Scan for the cell matching the given text and deliver its (X, Y) coordinate at center. 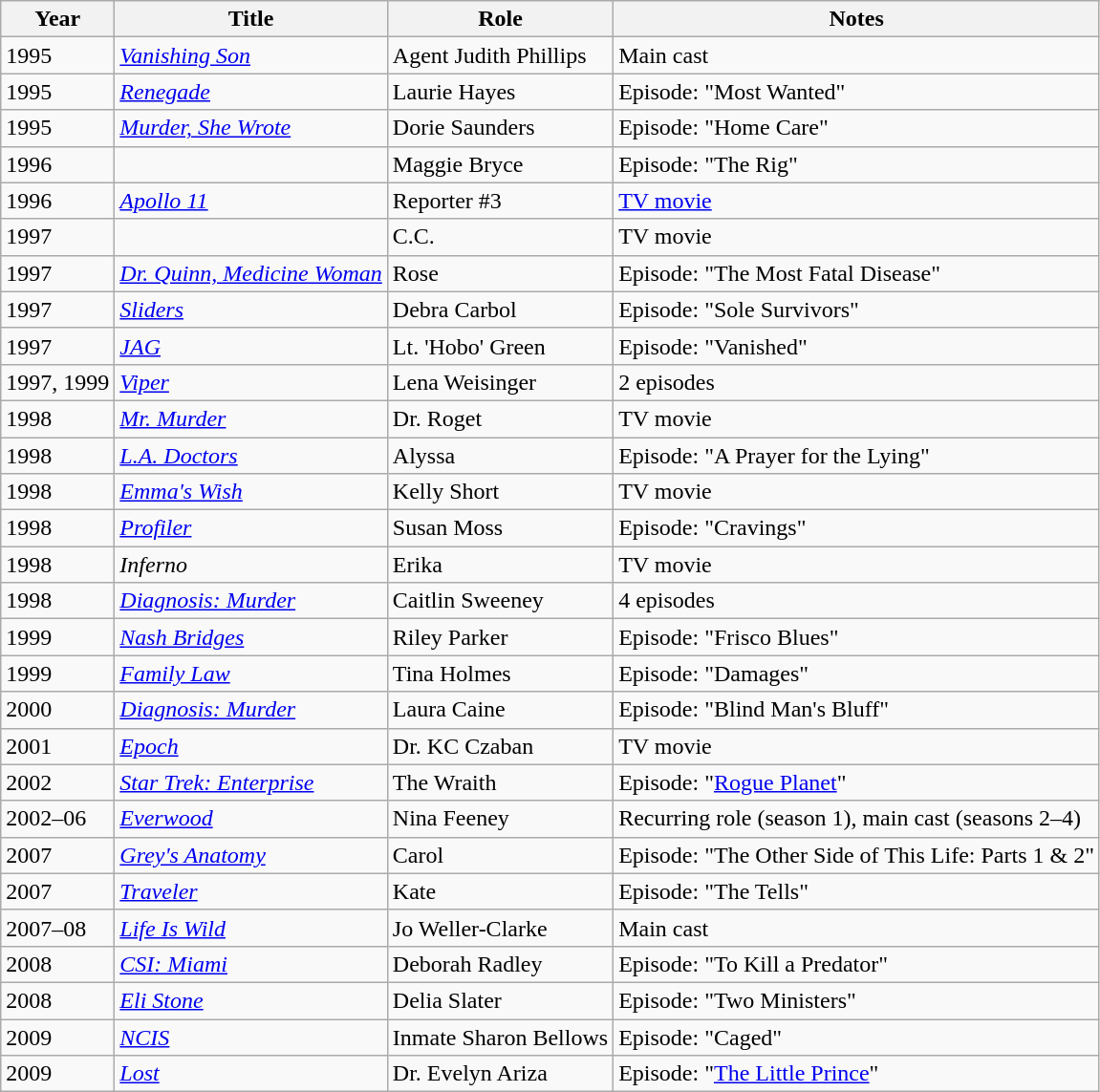
Episode: "Blind Man's Bluff" (856, 710)
Eli Stone (250, 1000)
Rose (500, 273)
Year (57, 19)
Life Is Wild (250, 928)
Episode: "A Prayer for the Lying" (856, 456)
JAG (250, 346)
Episode: "Cravings" (856, 528)
Debra Carbol (500, 310)
Episode: "Caged" (856, 1037)
Profiler (250, 528)
Episode: "Home Care" (856, 128)
Vanishing Son (250, 55)
Inmate Sharon Bellows (500, 1037)
Episode: "The Little Prince" (856, 1074)
Agent Judith Phillips (500, 55)
Renegade (250, 92)
Lt. 'Hobo' Green (500, 346)
Episode: "The Most Fatal Disease" (856, 273)
2001 (57, 746)
CSI: Miami (250, 964)
Nina Feeney (500, 819)
Role (500, 19)
Laurie Hayes (500, 92)
Kelly Short (500, 492)
2007–08 (57, 928)
Inferno (250, 565)
Episode: "The Other Side of This Life: Parts 1 & 2" (856, 855)
Episode: "Damages" (856, 674)
Dr. Evelyn Ariza (500, 1074)
Riley Parker (500, 637)
NCIS (250, 1037)
Kate (500, 891)
Traveler (250, 891)
Dr. Quinn, Medicine Woman (250, 273)
Notes (856, 19)
Episode: "To Kill a Predator" (856, 964)
Delia Slater (500, 1000)
2002–06 (57, 819)
Nash Bridges (250, 637)
Dr. Roget (500, 418)
Episode: "Vanished" (856, 346)
Everwood (250, 819)
2000 (57, 710)
Episode: "Frisco Blues" (856, 637)
Emma's Wish (250, 492)
Carol (500, 855)
Dr. KC Czaban (500, 746)
Recurring role (season 1), main cast (seasons 2–4) (856, 819)
Episode: "Sole Survivors" (856, 310)
Episode: "Most Wanted" (856, 92)
Title (250, 19)
Episode: "Two Ministers" (856, 1000)
2 episodes (856, 382)
Susan Moss (500, 528)
Lena Weisinger (500, 382)
Viper (250, 382)
Laura Caine (500, 710)
Epoch (250, 746)
Murder, She Wrote (250, 128)
Reporter #3 (500, 201)
Episode: "Rogue Planet" (856, 782)
Sliders (250, 310)
Lost (250, 1074)
Caitlin Sweeney (500, 601)
Episode: "The Rig" (856, 164)
Episode: "The Tells" (856, 891)
Maggie Bryce (500, 164)
L.A. Doctors (250, 456)
2002 (57, 782)
The Wraith (500, 782)
Erika (500, 565)
Apollo 11 (250, 201)
1997, 1999 (57, 382)
Family Law (250, 674)
Mr. Murder (250, 418)
C.C. (500, 237)
Jo Weller-Clarke (500, 928)
Dorie Saunders (500, 128)
4 episodes (856, 601)
Star Trek: Enterprise (250, 782)
Tina Holmes (500, 674)
Alyssa (500, 456)
Grey's Anatomy (250, 855)
Deborah Radley (500, 964)
